For the text-containing cell, return its midpoint in [x, y] coordinate format. 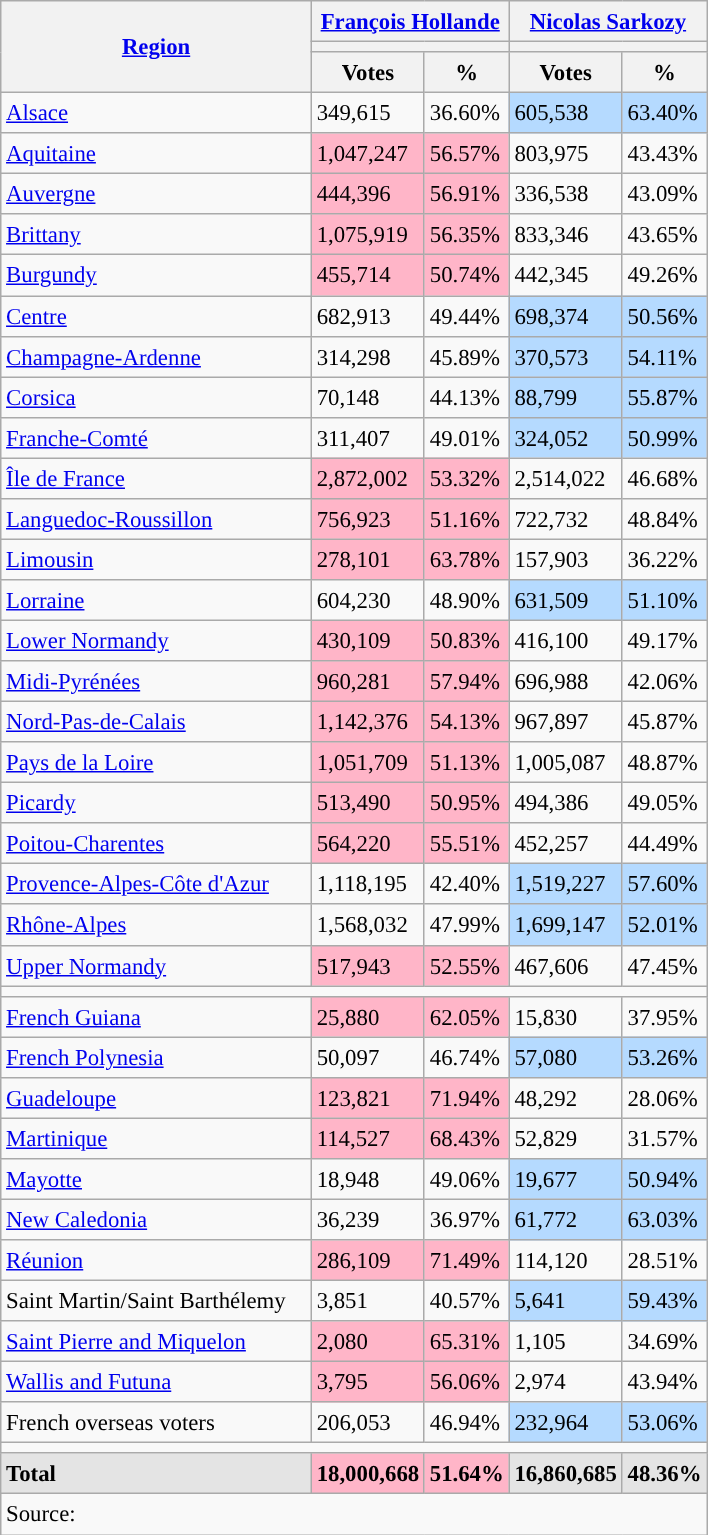
430,109 [368, 640]
349,615 [368, 114]
Upper Normandy [156, 966]
286,109 [368, 1260]
Champagne-Ardenne [156, 356]
696,988 [566, 682]
50.83% [466, 640]
51.13% [466, 762]
278,101 [368, 560]
1,118,195 [368, 884]
Total [156, 1474]
452,257 [566, 844]
Midi-Pyrénées [156, 682]
336,538 [566, 194]
722,732 [566, 520]
47.99% [466, 926]
967,897 [566, 722]
564,220 [368, 844]
Region [156, 47]
Burgundy [156, 276]
New Caledonia [156, 1220]
960,281 [368, 682]
49.44% [466, 316]
36.97% [466, 1220]
1,519,227 [566, 884]
53.06% [664, 1422]
114,527 [368, 1138]
370,573 [566, 356]
467,606 [566, 966]
57.60% [664, 884]
206,053 [368, 1422]
Brittany [156, 234]
88,799 [566, 398]
62.05% [466, 1016]
Wallis and Futuna [156, 1382]
71.94% [466, 1098]
56.91% [466, 194]
18,948 [368, 1180]
53.32% [466, 478]
Auvergne [156, 194]
40.57% [466, 1302]
Centre [156, 316]
68.43% [466, 1138]
51.64% [466, 1474]
31.57% [664, 1138]
43.43% [664, 154]
314,298 [368, 356]
56.35% [466, 234]
Pays de la Loire [156, 762]
Rhône-Alpes [156, 926]
55.87% [664, 398]
42.40% [466, 884]
43.65% [664, 234]
Saint Pierre and Miquelon [156, 1342]
63.78% [466, 560]
494,386 [566, 804]
49.01% [466, 438]
15,830 [566, 1016]
48,292 [566, 1098]
682,913 [368, 316]
42.06% [664, 682]
Guadeloupe [156, 1098]
1,075,919 [368, 234]
59.43% [664, 1302]
50,097 [368, 1058]
604,230 [368, 600]
513,490 [368, 804]
Île de France [156, 478]
157,903 [566, 560]
46.68% [664, 478]
50.74% [466, 276]
34.69% [664, 1342]
43.09% [664, 194]
5,641 [566, 1302]
Aquitaine [156, 154]
57.94% [466, 682]
416,100 [566, 640]
Martinique [156, 1138]
70,148 [368, 398]
52,829 [566, 1138]
2,974 [566, 1382]
45.87% [664, 722]
1,699,147 [566, 926]
51.16% [466, 520]
French Polynesia [156, 1058]
324,052 [566, 438]
25,880 [368, 1016]
Mayotte [156, 1180]
63.03% [664, 1220]
698,374 [566, 316]
49.06% [466, 1180]
455,714 [368, 276]
1,568,032 [368, 926]
2,080 [368, 1342]
48.36% [664, 1474]
442,345 [566, 276]
71.49% [466, 1260]
1,005,087 [566, 762]
19,677 [566, 1180]
311,407 [368, 438]
44.13% [466, 398]
50.95% [466, 804]
Franche-Comté [156, 438]
Corsica [156, 398]
605,538 [566, 114]
114,120 [566, 1260]
2,514,022 [566, 478]
37.95% [664, 1016]
444,396 [368, 194]
57,080 [566, 1058]
56.06% [466, 1382]
Réunion [156, 1260]
28.51% [664, 1260]
833,346 [566, 234]
Lower Normandy [156, 640]
18,000,668 [368, 1474]
Source: [354, 1514]
631,509 [566, 600]
50.56% [664, 316]
48.90% [466, 600]
Limousin [156, 560]
50.99% [664, 438]
Alsace [156, 114]
16,860,685 [566, 1474]
46.74% [466, 1058]
Picardy [156, 804]
48.84% [664, 520]
36,239 [368, 1220]
3,851 [368, 1302]
French overseas voters [156, 1422]
François Hollande [410, 22]
63.40% [664, 114]
36.22% [664, 560]
1,142,376 [368, 722]
65.31% [466, 1342]
Saint Martin/Saint Barthélemy [156, 1302]
1,047,247 [368, 154]
51.10% [664, 600]
Nord-Pas-de-Calais [156, 722]
50.94% [664, 1180]
803,975 [566, 154]
49.05% [664, 804]
61,772 [566, 1220]
53.26% [664, 1058]
52.55% [466, 966]
123,821 [368, 1098]
3,795 [368, 1382]
36.60% [466, 114]
517,943 [368, 966]
Lorraine [156, 600]
46.94% [466, 1422]
28.06% [664, 1098]
49.26% [664, 276]
1,105 [566, 1342]
1,051,709 [368, 762]
45.89% [466, 356]
French Guiana [156, 1016]
2,872,002 [368, 478]
43.94% [664, 1382]
55.51% [466, 844]
56.57% [466, 154]
48.87% [664, 762]
232,964 [566, 1422]
44.49% [664, 844]
Poitou-Charentes [156, 844]
54.13% [466, 722]
54.11% [664, 356]
49.17% [664, 640]
Nicolas Sarkozy [608, 22]
756,923 [368, 520]
Provence-Alpes-Côte d'Azur [156, 884]
52.01% [664, 926]
47.45% [664, 966]
Languedoc-Roussillon [156, 520]
